Pinpoint the cell where the given text exists, returning its [X, Y] midpoint coordinate. 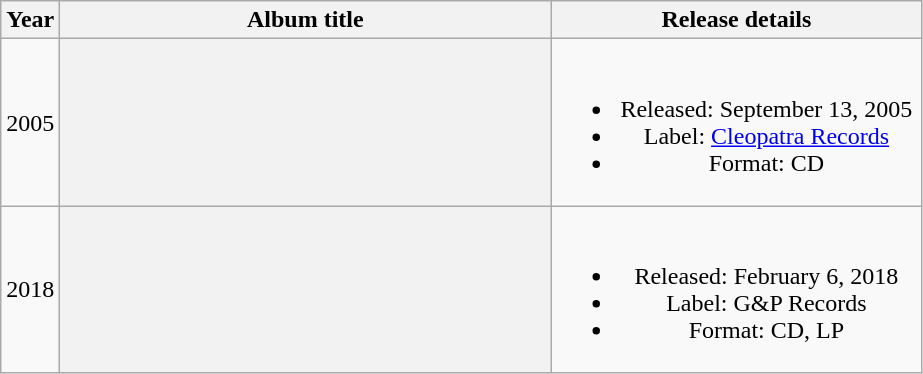
Album title [306, 20]
Released: September 13, 2005Label: Cleopatra RecordsFormat: CD [736, 122]
Release details [736, 20]
2005 [30, 122]
2018 [30, 290]
Released: February 6, 2018Label: G&P RecordsFormat: CD, LP [736, 290]
Year [30, 20]
